Return the [x, y] coordinate for the center point of the cell that contains the specified text.  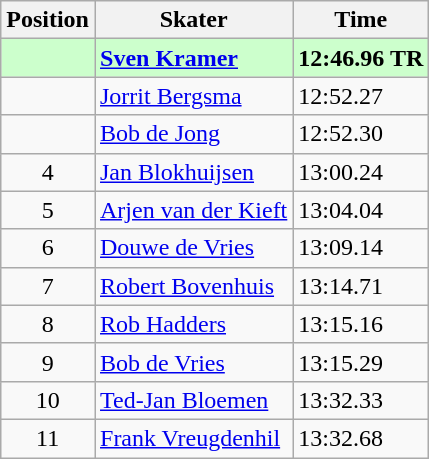
7 [48, 286]
12:52.27 [361, 96]
Douwe de Vries [193, 248]
Jorrit Bergsma [193, 96]
Sven Kramer [193, 58]
13:14.71 [361, 286]
11 [48, 438]
13:04.04 [361, 210]
13:00.24 [361, 172]
13:15.29 [361, 362]
Bob de Vries [193, 362]
4 [48, 172]
Arjen van der Kieft [193, 210]
13:09.14 [361, 248]
Ted-Jan Bloemen [193, 400]
9 [48, 362]
Time [361, 20]
Skater [193, 20]
10 [48, 400]
Frank Vreugdenhil [193, 438]
12:52.30 [361, 134]
Robert Bovenhuis [193, 286]
Bob de Jong [193, 134]
Rob Hadders [193, 324]
12:46.96 TR [361, 58]
Jan Blokhuijsen [193, 172]
13:32.68 [361, 438]
Position [48, 20]
6 [48, 248]
13:32.33 [361, 400]
5 [48, 210]
8 [48, 324]
13:15.16 [361, 324]
